Locate the cell with the specified text and output its [x, y] center coordinate. 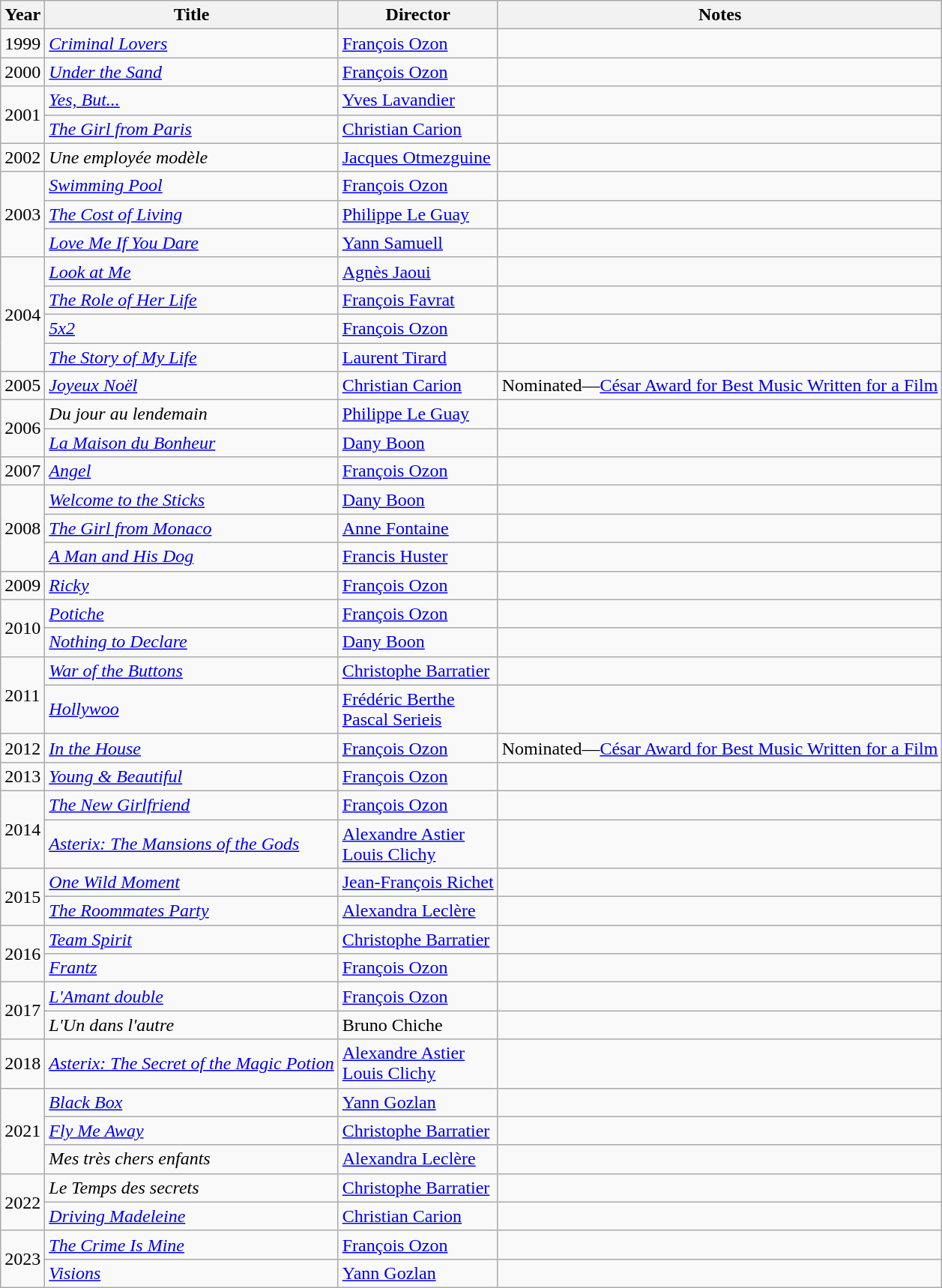
A Man and His Dog [192, 557]
Agnès Jaoui [418, 271]
2015 [22, 897]
The Cost of Living [192, 214]
2011 [22, 695]
Yann Samuell [418, 243]
Frédéric BerthePascal Serieis [418, 709]
2005 [22, 386]
2021 [22, 1131]
Frantz [192, 968]
Love Me If You Dare [192, 243]
2008 [22, 528]
2018 [22, 1064]
Le Temps des secrets [192, 1188]
L'Amant double [192, 997]
Criminal Lovers [192, 43]
Year [22, 15]
The Story of My Life [192, 357]
Du jour au lendemain [192, 414]
Young & Beautiful [192, 776]
Notes [719, 15]
2013 [22, 776]
Francis Huster [418, 557]
2009 [22, 585]
2012 [22, 748]
2006 [22, 429]
2023 [22, 1259]
Fly Me Away [192, 1131]
2016 [22, 954]
Une employée modèle [192, 157]
Potiche [192, 614]
The Girl from Paris [192, 129]
Look at Me [192, 271]
L'Un dans l'autre [192, 1025]
Black Box [192, 1102]
2003 [22, 214]
2001 [22, 115]
2014 [22, 829]
Hollywoo [192, 709]
Driving Madeleine [192, 1216]
Swimming Pool [192, 186]
Jacques Otmezguine [418, 157]
François Favrat [418, 300]
Title [192, 15]
Jean-François Richet [418, 883]
The Role of Her Life [192, 300]
Asterix: The Secret of the Magic Potion [192, 1064]
Director [418, 15]
2007 [22, 471]
Ricky [192, 585]
In the House [192, 748]
The Girl from Monaco [192, 528]
Bruno Chiche [418, 1025]
2010 [22, 628]
Mes très chers enfants [192, 1159]
Angel [192, 471]
Welcome to the Sticks [192, 500]
Yes, But... [192, 100]
One Wild Moment [192, 883]
2022 [22, 1202]
2004 [22, 314]
Under the Sand [192, 72]
2000 [22, 72]
Yves Lavandier [418, 100]
5x2 [192, 328]
Team Spirit [192, 940]
Visions [192, 1273]
Laurent Tirard [418, 357]
La Maison du Bonheur [192, 443]
The Crime Is Mine [192, 1245]
2017 [22, 1011]
The Roommates Party [192, 911]
1999 [22, 43]
War of the Buttons [192, 671]
Asterix: The Mansions of the Gods [192, 844]
The New Girlfriend [192, 805]
Nothing to Declare [192, 642]
2002 [22, 157]
Joyeux Noël [192, 386]
Anne Fontaine [418, 528]
